Search for the cell housing the specified text and yield its [X, Y] center coordinate. 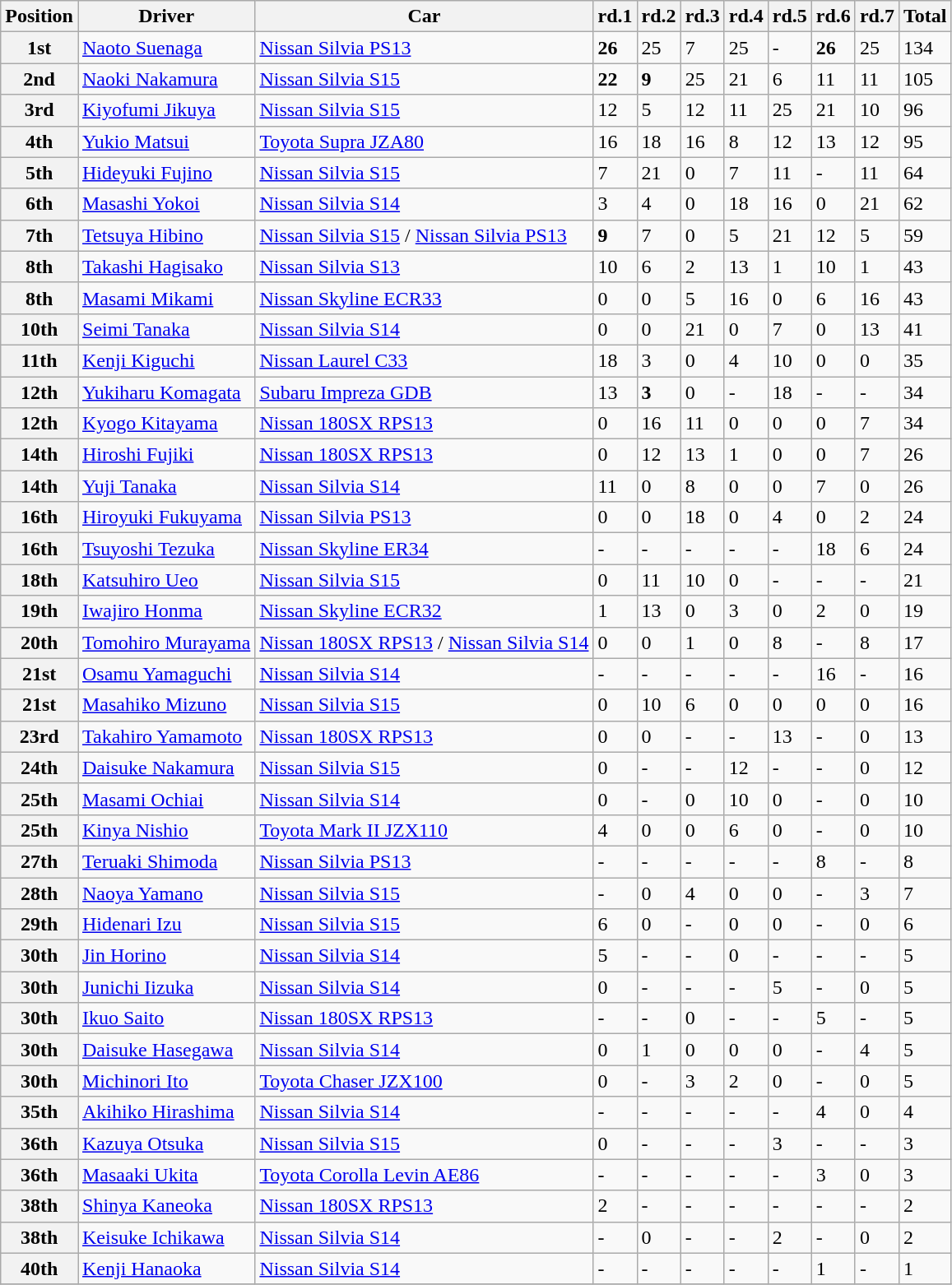
40th [39, 1269]
Kinya Nishio [166, 830]
105 [925, 79]
Kyogo Kitayama [166, 424]
Nissan Skyline ECR32 [425, 611]
Osamu Yamaguchi [166, 674]
Toyota Chaser JZX100 [425, 1081]
rd.4 [745, 16]
Naoki Nakamura [166, 79]
29th [39, 925]
Takahiro Yamamoto [166, 736]
Total [925, 16]
3rd [39, 110]
20th [39, 642]
Kenji Kiguchi [166, 360]
Takashi Hagisako [166, 267]
Masahiko Mizuno [166, 705]
Iwajiro Honma [166, 611]
95 [925, 141]
Masami Mikami [166, 298]
Keisuke Ichikawa [166, 1237]
Tetsuya Hibino [166, 235]
1st [39, 48]
Position [39, 16]
Nissan Silvia S13 [425, 267]
Tomohiro Murayama [166, 642]
rd.5 [790, 16]
64 [925, 173]
17 [925, 642]
Nissan Skyline ECR33 [425, 298]
rd.1 [615, 16]
Daisuke Hasegawa [166, 1050]
19 [925, 611]
rd.3 [703, 16]
Jin Horino [166, 956]
Naoya Yamano [166, 893]
Yuji Tanaka [166, 486]
24th [39, 768]
Daisuke Nakamura [166, 768]
Masami Ochiai [166, 799]
5th [39, 173]
4th [39, 141]
41 [925, 329]
Driver [166, 16]
Yukiharu Komagata [166, 392]
Seimi Tanaka [166, 329]
6th [39, 204]
Katsuhiro Ueo [166, 580]
96 [925, 110]
Nissan Silvia S15 / Nissan Silvia PS13 [425, 235]
62 [925, 204]
Kenji Hanaoka [166, 1269]
35th [39, 1112]
Hiroyuki Fukuyama [166, 517]
Michinori Ito [166, 1081]
22 [615, 79]
Masashi Yokoi [166, 204]
rd.6 [833, 16]
Nissan Laurel C33 [425, 360]
10th [39, 329]
28th [39, 893]
35 [925, 360]
Teruaki Shimoda [166, 861]
Toyota Mark II JZX110 [425, 830]
rd.7 [877, 16]
Masaaki Ukita [166, 1175]
Subaru Impreza GDB [425, 392]
Ikuo Saito [166, 1018]
Kiyofumi Jikuya [166, 110]
Shinya Kaneoka [166, 1206]
Toyota Corolla Levin AE86 [425, 1175]
2nd [39, 79]
18th [39, 580]
Hideyuki Fujino [166, 173]
19th [39, 611]
59 [925, 235]
Naoto Suenaga [166, 48]
Car [425, 16]
23rd [39, 736]
Nissan Skyline ER34 [425, 549]
Akihiko Hirashima [166, 1112]
Hiroshi Fujiki [166, 455]
Tsuyoshi Tezuka [166, 549]
11th [39, 360]
7th [39, 235]
Yukio Matsui [166, 141]
Nissan 180SX RPS13 / Nissan Silvia S14 [425, 642]
Kazuya Otsuka [166, 1144]
rd.2 [658, 16]
134 [925, 48]
Hidenari Izu [166, 925]
27th [39, 861]
Toyota Supra JZA80 [425, 141]
Junichi Iizuka [166, 987]
